Provide the [x, y] coordinate of the cell's center where the given text is located.  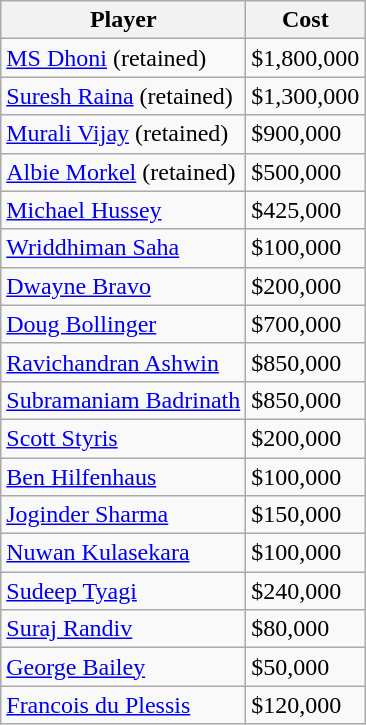
Doug Bollinger [124, 324]
Sudeep Tyagi [124, 591]
$500,000 [306, 172]
$120,000 [306, 705]
George Bailey [124, 667]
$425,000 [306, 210]
Suresh Raina (retained) [124, 96]
$240,000 [306, 591]
$900,000 [306, 134]
Suraj Randiv [124, 629]
MS Dhoni (retained) [124, 58]
Nuwan Kulasekara [124, 553]
Player [124, 20]
Cost [306, 20]
Subramaniam Badrinath [124, 400]
Murali Vijay (retained) [124, 134]
$50,000 [306, 667]
Scott Styris [124, 438]
$80,000 [306, 629]
Ravichandran Ashwin [124, 362]
Ben Hilfenhaus [124, 477]
Albie Morkel (retained) [124, 172]
$1,300,000 [306, 96]
$700,000 [306, 324]
Michael Hussey [124, 210]
Joginder Sharma [124, 515]
Dwayne Bravo [124, 286]
Wriddhiman Saha [124, 248]
Francois du Plessis [124, 705]
$1,800,000 [306, 58]
$150,000 [306, 515]
